Return the (x, y) coordinate for the center point of the cell that contains the specified text.  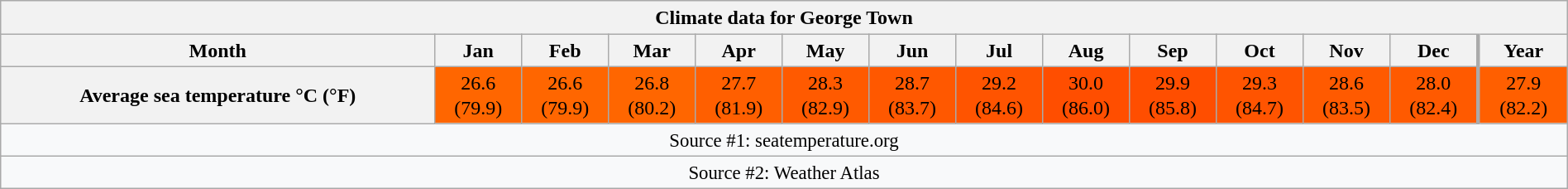
Mar (652, 51)
29.3(84.7) (1260, 94)
Oct (1260, 51)
29.2(84.6) (999, 94)
Jan (478, 51)
28.3(82.9) (825, 94)
Dec (1434, 51)
28.0(82.4) (1434, 94)
Average sea temperature °C (°F) (218, 94)
May (825, 51)
Aug (1087, 51)
30.0(86.0) (1087, 94)
Climate data for George Town (784, 17)
28.7(83.7) (913, 94)
Month (218, 51)
27.7(81.9) (739, 94)
27.9(82.2) (1523, 94)
Apr (739, 51)
Sep (1173, 51)
29.9(85.8) (1173, 94)
Feb (566, 51)
Year (1523, 51)
26.8(80.2) (652, 94)
Jul (999, 51)
Jun (913, 51)
Source #2: Weather Atlas (784, 172)
Nov (1346, 51)
28.6(83.5) (1346, 94)
Source #1: seatemperature.org (784, 139)
